Find where the given text appears and provide that cell's center as [x, y] coordinate. 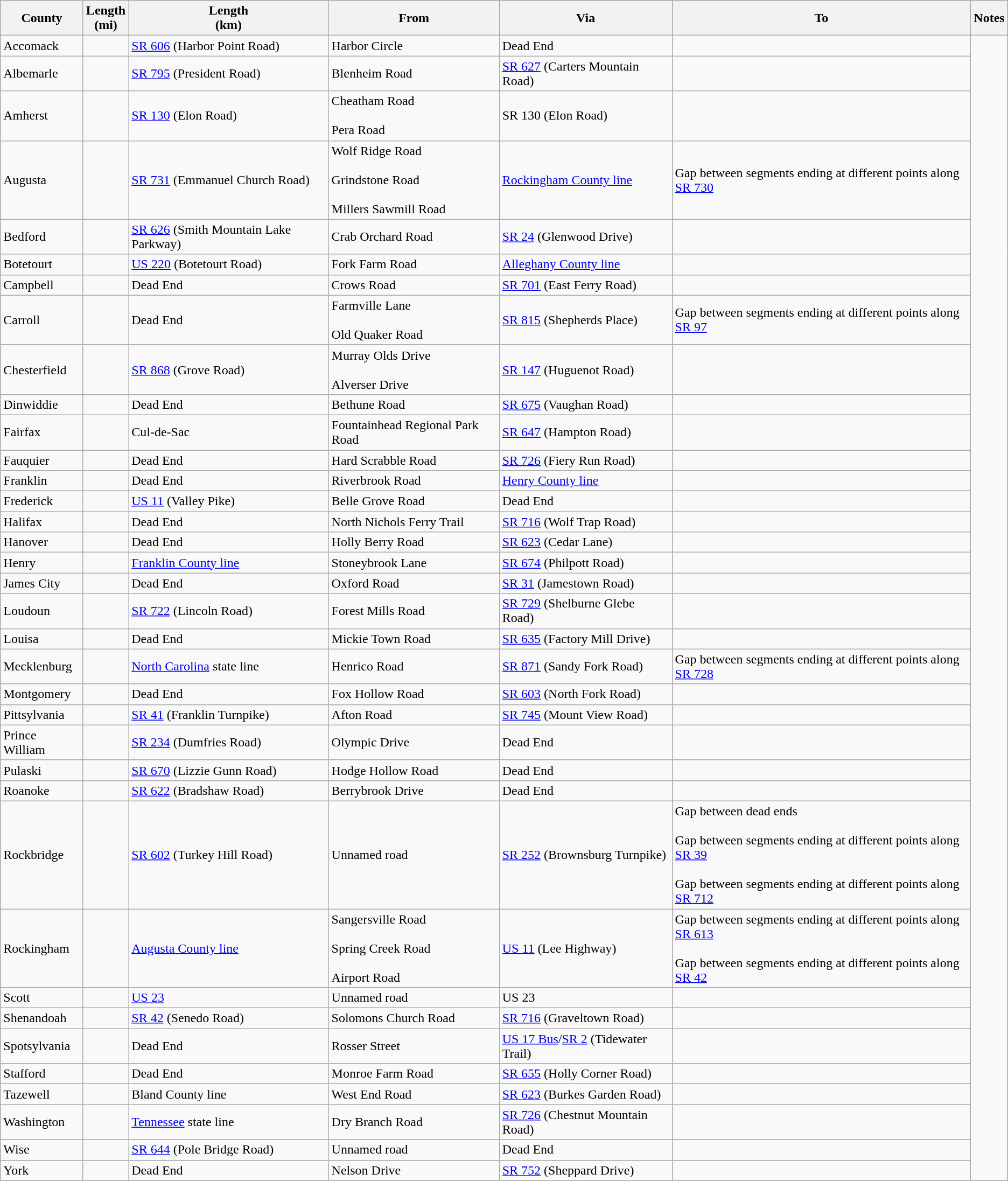
Monroe Farm Road [414, 1074]
US 11 (Valley Pike) [228, 501]
Solomons Church Road [414, 1018]
SR 635 (Factory Mill Drive) [586, 639]
Fox Hollow Road [414, 694]
SR 675 (Vaughan Road) [586, 404]
SR 252 (Brownsburg Turnpike) [586, 855]
Murray Olds DriveAlverser Drive [414, 369]
SR 42 (Senedo Road) [228, 1018]
Chesterfield [42, 369]
Fauquier [42, 460]
SR 716 (Wolf Trap Road) [586, 522]
Campbell [42, 285]
Stoneybrook Lane [414, 563]
Gap between segments ending at different points along SR 97 [822, 320]
SR 729 (Shelburne Glebe Road) [586, 611]
Sangersville RoadSpring Creek RoadAirport Road [414, 948]
Henrico Road [414, 667]
Nelson Drive [414, 1170]
Rockingham County line [586, 180]
SR 871 (Sandy Fork Road) [586, 667]
Bland County line [228, 1094]
Alleghany County line [586, 264]
SR 745 (Mount View Road) [586, 715]
From [414, 18]
York [42, 1170]
SR 655 (Holly Corner Road) [586, 1074]
To [822, 18]
SR 795 (President Road) [228, 73]
Franklin [42, 481]
Cul-de-Sac [228, 432]
James City [42, 583]
Tazewell [42, 1094]
SR 622 (Bradshaw Road) [228, 791]
Halifax [42, 522]
Afton Road [414, 715]
SR 626 (Smith Mountain Lake Parkway) [228, 237]
Henry [42, 563]
Hanover [42, 542]
SR 716 (Graveltown Road) [586, 1018]
Carroll [42, 320]
SR 623 (Cedar Lane) [586, 542]
Montgomery [42, 694]
Fairfax [42, 432]
Washington [42, 1122]
Oxford Road [414, 583]
Shenandoah [42, 1018]
SR 603 (North Fork Road) [586, 694]
Harbor Circle [414, 46]
SR 752 (Sheppard Drive) [586, 1170]
Hard Scrabble Road [414, 460]
Pulaski [42, 770]
Augusta [42, 180]
Tennessee state line [228, 1122]
Gap between segments ending at different points along SR 613Gap between segments ending at different points along SR 42 [822, 948]
SR 147 (Huguenot Road) [586, 369]
Rosser Street [414, 1046]
SR 24 (Glenwood Drive) [586, 237]
SR 722 (Lincoln Road) [228, 611]
Dinwiddie [42, 404]
County [42, 18]
Augusta County line [228, 948]
Cheatham RoadPera Road [414, 116]
Hodge Hollow Road [414, 770]
SR 647 (Hampton Road) [586, 432]
Albemarle [42, 73]
Riverbrook Road [414, 481]
Rockingham [42, 948]
Prince William [42, 742]
US 11 (Lee Highway) [586, 948]
Length(mi) [106, 18]
Fountainhead Regional Park Road [414, 432]
SR 868 (Grove Road) [228, 369]
Mickie Town Road [414, 639]
Forest Mills Road [414, 611]
Crows Road [414, 285]
SR 606 (Harbor Point Road) [228, 46]
SR 623 (Burkes Garden Road) [586, 1094]
Franklin County line [228, 563]
Fork Farm Road [414, 264]
SR 670 (Lizzie Gunn Road) [228, 770]
Roanoke [42, 791]
Via [586, 18]
Wise [42, 1150]
Pittsylvania [42, 715]
Length(km) [228, 18]
SR 627 (Carters Mountain Road) [586, 73]
Amherst [42, 116]
Belle Grove Road [414, 501]
Louisa [42, 639]
SR 31 (Jamestown Road) [586, 583]
Bedford [42, 237]
Gap between segments ending at different points along SR 728 [822, 667]
North Nichols Ferry Trail [414, 522]
Notes [989, 18]
SR 731 (Emmanuel Church Road) [228, 180]
Bethune Road [414, 404]
Olympic Drive [414, 742]
SR 701 (East Ferry Road) [586, 285]
SR 815 (Shepherds Place) [586, 320]
Scott [42, 998]
Loudoun [42, 611]
Gap between dead endsGap between segments ending at different points along SR 39Gap between segments ending at different points along SR 712 [822, 855]
Gap between segments ending at different points along SR 730 [822, 180]
SR 674 (Philpott Road) [586, 563]
Blenheim Road [414, 73]
Farmville LaneOld Quaker Road [414, 320]
Rockbridge [42, 855]
Berrybrook Drive [414, 791]
Wolf Ridge RoadGrindstone RoadMillers Sawmill Road [414, 180]
Dry Branch Road [414, 1122]
Mecklenburg [42, 667]
Spotsylvania [42, 1046]
Botetourt [42, 264]
SR 41 (Franklin Turnpike) [228, 715]
Holly Berry Road [414, 542]
Henry County line [586, 481]
SR 234 (Dumfries Road) [228, 742]
SR 726 (Fiery Run Road) [586, 460]
US 17 Bus/SR 2 (Tidewater Trail) [586, 1046]
West End Road [414, 1094]
North Carolina state line [228, 667]
SR 602 (Turkey Hill Road) [228, 855]
Stafford [42, 1074]
SR 644 (Pole Bridge Road) [228, 1150]
Crab Orchard Road [414, 237]
Frederick [42, 501]
SR 726 (Chestnut Mountain Road) [586, 1122]
US 220 (Botetourt Road) [228, 264]
Accomack [42, 46]
